From the cell containing the given text, extract its center point as (x, y) coordinate. 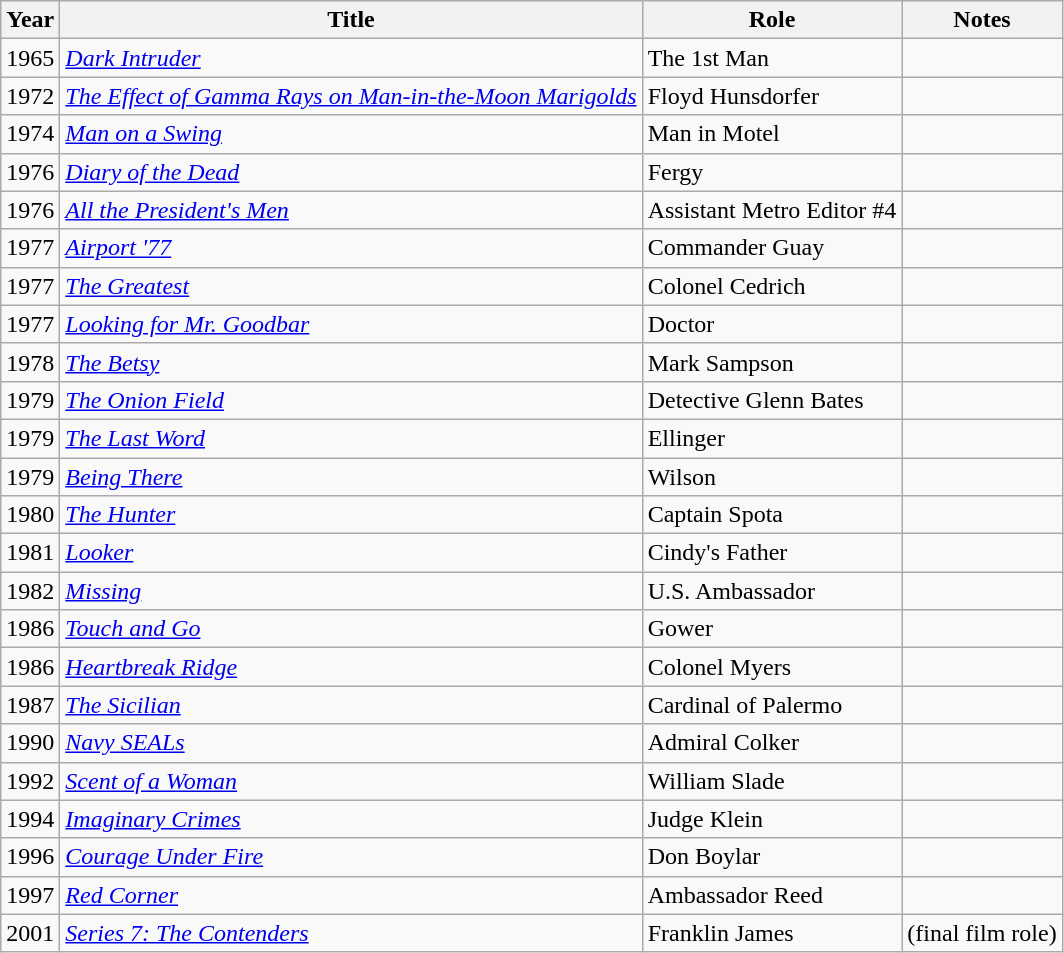
Diary of the Dead (351, 172)
Franklin James (772, 933)
Ellinger (772, 438)
Man on a Swing (351, 134)
Title (351, 20)
1990 (30, 743)
The Last Word (351, 438)
(final film role) (982, 933)
Cindy's Father (772, 553)
Man in Motel (772, 134)
1978 (30, 362)
The Hunter (351, 515)
Wilson (772, 477)
Captain Spota (772, 515)
Floyd Hunsdorfer (772, 96)
Colonel Myers (772, 667)
Red Corner (351, 895)
William Slade (772, 781)
2001 (30, 933)
Commander Guay (772, 248)
Role (772, 20)
1974 (30, 134)
1965 (30, 58)
Series 7: The Contenders (351, 933)
Airport '77 (351, 248)
U.S. Ambassador (772, 591)
Ambassador Reed (772, 895)
1997 (30, 895)
Judge Klein (772, 819)
Don Boylar (772, 857)
The Effect of Gamma Rays on Man-in-the-Moon Marigolds (351, 96)
Fergy (772, 172)
Imaginary Crimes (351, 819)
1992 (30, 781)
Mark Sampson (772, 362)
Detective Glenn Bates (772, 400)
Dark Intruder (351, 58)
The 1st Man (772, 58)
Scent of a Woman (351, 781)
1980 (30, 515)
Missing (351, 591)
The Onion Field (351, 400)
Notes (982, 20)
Doctor (772, 324)
1972 (30, 96)
All the President's Men (351, 210)
Cardinal of Palermo (772, 705)
Courage Under Fire (351, 857)
Touch and Go (351, 629)
1996 (30, 857)
Being There (351, 477)
The Greatest (351, 286)
Heartbreak Ridge (351, 667)
Assistant Metro Editor #4 (772, 210)
1994 (30, 819)
Looker (351, 553)
1982 (30, 591)
1981 (30, 553)
1987 (30, 705)
Admiral Colker (772, 743)
Looking for Mr. Goodbar (351, 324)
Gower (772, 629)
Colonel Cedrich (772, 286)
The Betsy (351, 362)
Year (30, 20)
The Sicilian (351, 705)
Navy SEALs (351, 743)
